Return (x, y) of the center of cell containing provided text 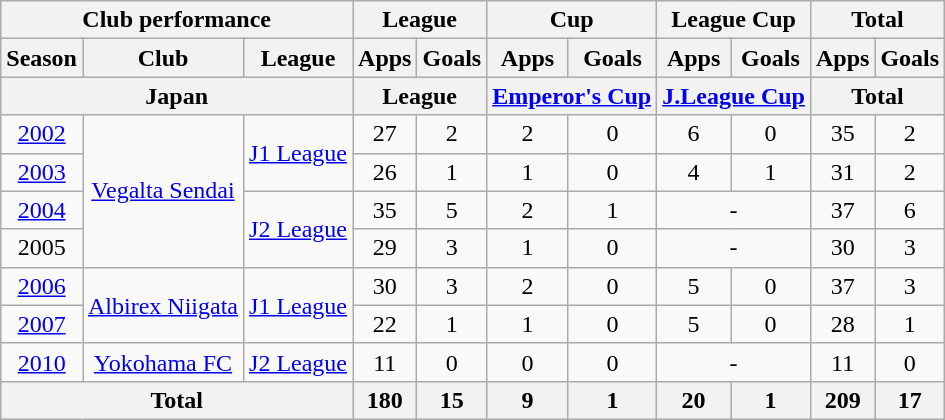
2003 (42, 172)
26 (385, 172)
2006 (42, 286)
Club performance (177, 20)
Albirex Niigata (162, 305)
28 (842, 324)
9 (528, 400)
J.League Cup (734, 96)
Season (42, 58)
Yokohama FC (162, 362)
15 (452, 400)
Vegalta Sendai (162, 191)
Club (162, 58)
4 (694, 172)
29 (385, 248)
Emperor's Cup (572, 96)
2007 (42, 324)
League Cup (734, 20)
2005 (42, 248)
27 (385, 134)
180 (385, 400)
31 (842, 172)
17 (910, 400)
20 (694, 400)
Cup (572, 20)
Japan (177, 96)
2002 (42, 134)
209 (842, 400)
2004 (42, 210)
22 (385, 324)
2010 (42, 362)
